Locate the cell with the specified text and output its [X, Y] center coordinate. 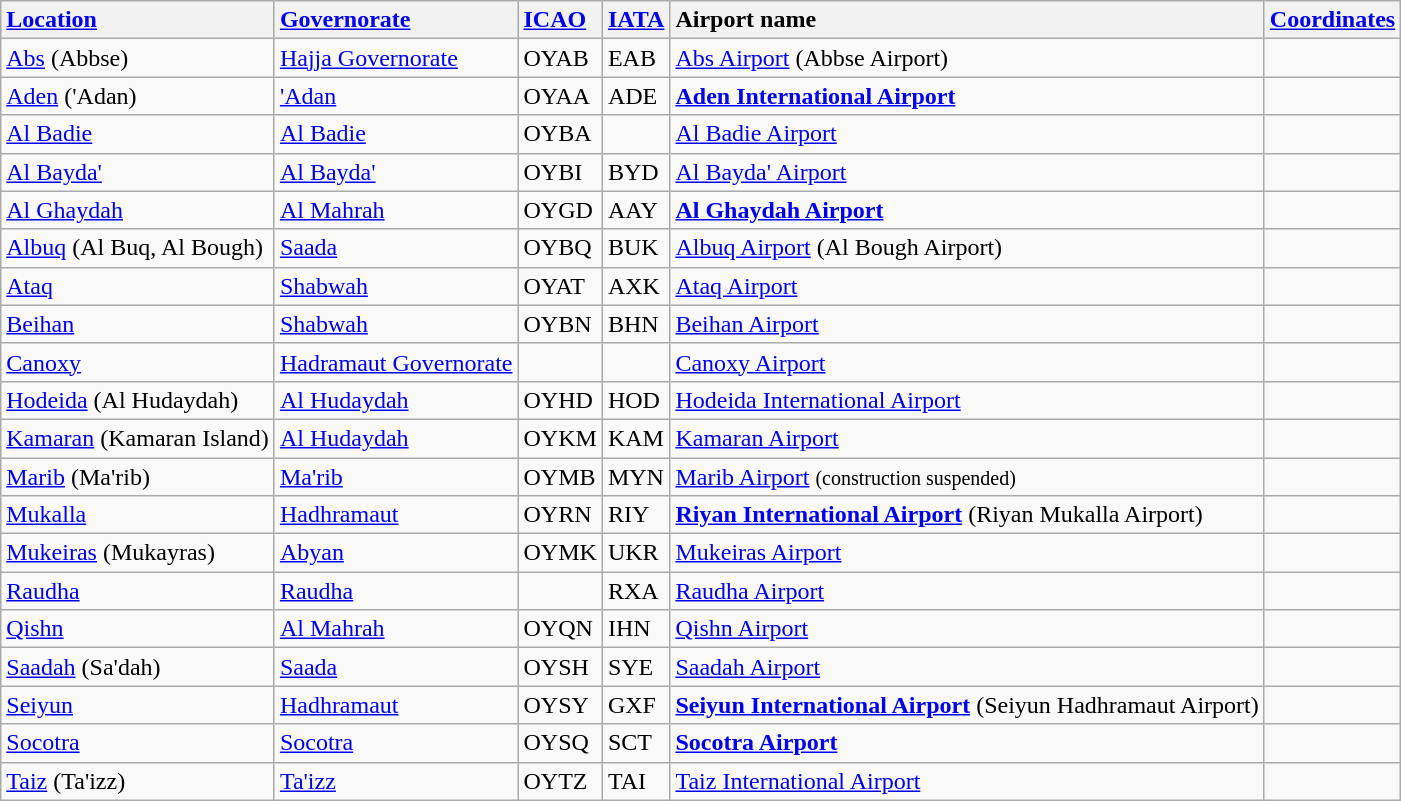
EAB [636, 58]
Aden ('Adan) [138, 96]
Al Bayda' Airport [967, 172]
Abs Airport (Abbse Airport) [967, 58]
Taiz (Ta'izz) [138, 781]
Beihan [138, 324]
Mukeiras Airport [967, 553]
Qishn [138, 629]
Governorate [396, 20]
Socotra Airport [967, 743]
Saadah (Sa'dah) [138, 667]
Raudha Airport [967, 591]
Ataq Airport [967, 286]
OYBI [560, 172]
Albuq Airport (Al Bough Airport) [967, 248]
Beihan Airport [967, 324]
Albuq (Al Buq, Al Bough) [138, 248]
Al Ghaydah [138, 210]
Kamaran Airport [967, 438]
Al Ghaydah Airport [967, 210]
Mukalla [138, 515]
ADE [636, 96]
Hodeida International Airport [967, 400]
UKR [636, 553]
BUK [636, 248]
OYAT [560, 286]
Seiyun International Airport (Seiyun Hadhramaut Airport) [967, 705]
Abs (Abbse) [138, 58]
Airport name [967, 20]
Qishn Airport [967, 629]
OYHD [560, 400]
SYE [636, 667]
Kamaran (Kamaran Island) [138, 438]
Hadramaut Governorate [396, 362]
KAM [636, 438]
Ataq [138, 286]
OYMK [560, 553]
OYKM [560, 438]
OYBA [560, 134]
Hajja Governorate [396, 58]
Ta'izz [396, 781]
Aden International Airport [967, 96]
Al Badie Airport [967, 134]
Riyan International Airport (Riyan Mukalla Airport) [967, 515]
OYMB [560, 477]
Saadah Airport [967, 667]
SCT [636, 743]
Location [138, 20]
MYN [636, 477]
Hodeida (Al Hudaydah) [138, 400]
BYD [636, 172]
Canoxy [138, 362]
Ma'rib [396, 477]
OYSQ [560, 743]
IHN [636, 629]
Mukeiras (Mukayras) [138, 553]
Marib (Ma'rib) [138, 477]
TAI [636, 781]
OYRN [560, 515]
OYAA [560, 96]
Coordinates [1332, 20]
Canoxy Airport [967, 362]
AAY [636, 210]
Seiyun [138, 705]
HOD [636, 400]
RXA [636, 591]
OYSH [560, 667]
IATA [636, 20]
OYQN [560, 629]
OYAB [560, 58]
'Adan [396, 96]
OYBN [560, 324]
OYGD [560, 210]
BHN [636, 324]
Marib Airport (construction suspended) [967, 477]
OYTZ [560, 781]
OYBQ [560, 248]
Abyan [396, 553]
OYSY [560, 705]
Taiz International Airport [967, 781]
AXK [636, 286]
GXF [636, 705]
RIY [636, 515]
ICAO [560, 20]
